Output the [X, Y] coordinate of the center of the cell containing the given text.  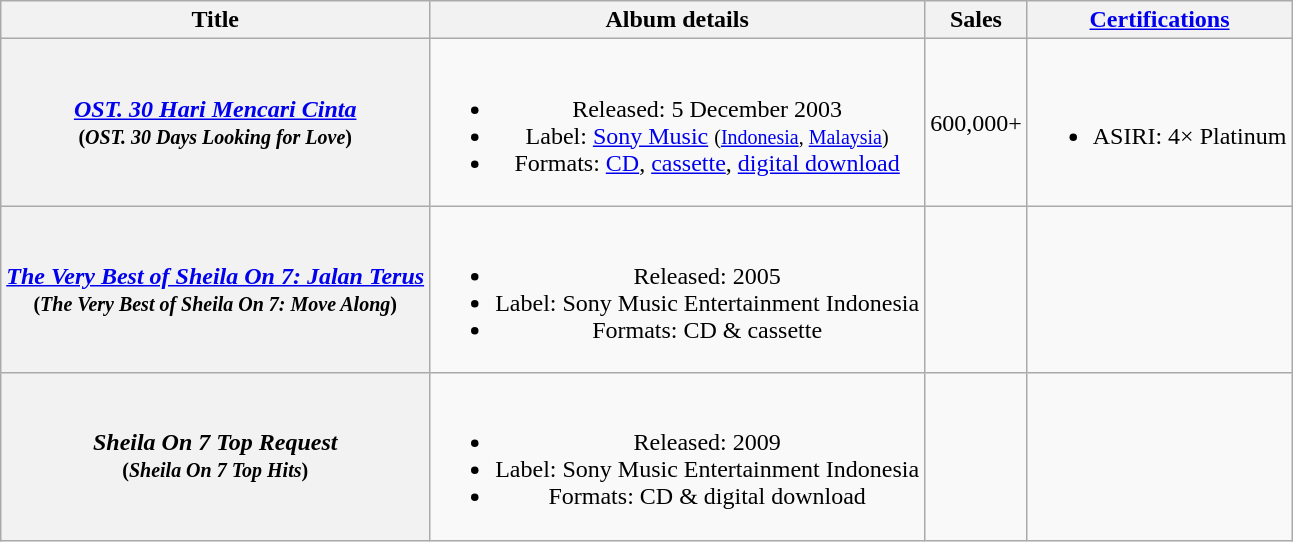
Released: 2005Label: Sony Music Entertainment IndonesiaFormats: CD & cassette [678, 290]
Sales [976, 20]
ASIRI: 4× Platinum [1160, 122]
Released: 2009Label: Sony Music Entertainment IndonesiaFormats: CD & digital download [678, 456]
Title [216, 20]
The Very Best of Sheila On 7: Jalan Terus (The Very Best of Sheila On 7: Move Along) [216, 290]
600,000+ [976, 122]
Sheila On 7 Top Request (Sheila On 7 Top Hits) [216, 456]
Released: 5 December 2003Label: Sony Music (Indonesia, Malaysia)Formats: CD, cassette, digital download [678, 122]
OST. 30 Hari Mencari Cinta (OST. 30 Days Looking for Love) [216, 122]
Album details [678, 20]
Certifications [1160, 20]
